Provide the (x, y) coordinate of the cell's center where the given text is located.  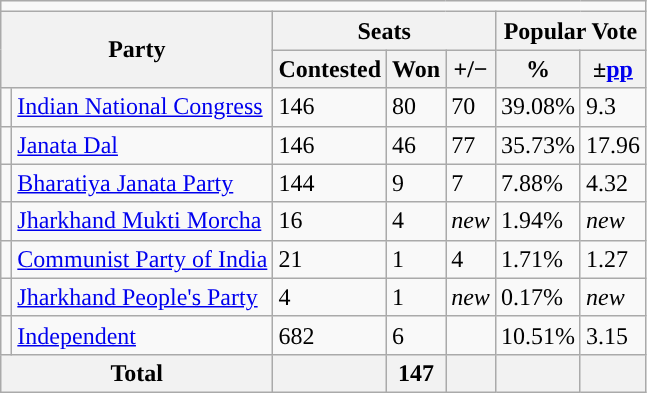
147 (416, 373)
46 (416, 145)
4.32 (612, 183)
17.96 (612, 145)
9 (416, 183)
Jharkhand Mukti Morcha (142, 221)
Contested (330, 69)
Total (137, 373)
70 (471, 107)
1.27 (612, 259)
16 (330, 221)
+/− (471, 69)
3.15 (612, 335)
77 (471, 145)
35.73% (538, 145)
9.3 (612, 107)
Popular Vote (570, 31)
Janata Dal (142, 145)
21 (330, 259)
Indian National Congress (142, 107)
Seats (384, 31)
144 (330, 183)
0.17% (538, 297)
% (538, 69)
7.88% (538, 183)
10.51% (538, 335)
80 (416, 107)
1.94% (538, 221)
7 (471, 183)
39.08% (538, 107)
1.71% (538, 259)
Won (416, 69)
Communist Party of India (142, 259)
Independent (142, 335)
Jharkhand People's Party (142, 297)
Bharatiya Janata Party (142, 183)
±pp (612, 69)
Party (137, 50)
682 (330, 335)
6 (416, 335)
